For the text-containing cell, return its midpoint in [x, y] coordinate format. 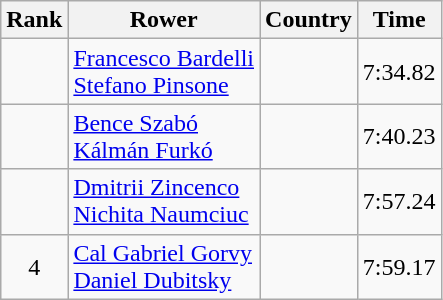
Rank [34, 20]
Dmitrii ZincencoNichita Naumciuc [164, 202]
Cal Gabriel GorvyDaniel Dubitsky [164, 266]
Country [309, 20]
4 [34, 266]
Time [399, 20]
Rower [164, 20]
7:34.82 [399, 72]
7:59.17 [399, 266]
Bence SzabóKálmán Furkó [164, 136]
7:57.24 [399, 202]
Francesco BardelliStefano Pinsone [164, 72]
7:40.23 [399, 136]
